From the cell containing the given text, extract its center point as [X, Y] coordinate. 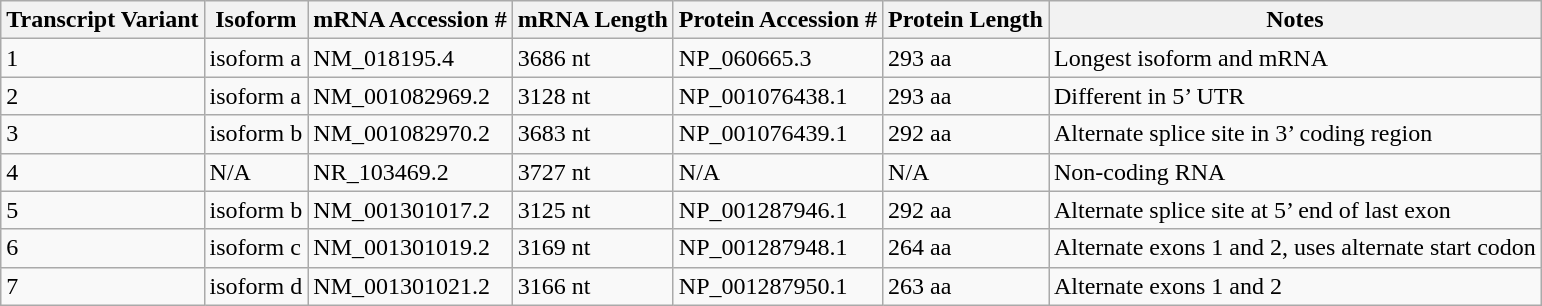
NM_001301019.2 [410, 248]
Alternate exons 1 and 2, uses alternate start codon [1294, 248]
4 [102, 172]
263 aa [966, 286]
1 [102, 58]
Notes [1294, 20]
NM_018195.4 [410, 58]
NR_103469.2 [410, 172]
Isoform [256, 20]
isoform c [256, 248]
3125 nt [592, 210]
isoform d [256, 286]
NP_001287948.1 [778, 248]
7 [102, 286]
3 [102, 134]
mRNA Length [592, 20]
Alternate exons 1 and 2 [1294, 286]
3169 nt [592, 248]
3683 nt [592, 134]
NM_001082969.2 [410, 96]
NP_060665.3 [778, 58]
2 [102, 96]
Different in 5’ UTR [1294, 96]
NP_001076438.1 [778, 96]
5 [102, 210]
NP_001287950.1 [778, 286]
Non-coding RNA [1294, 172]
Longest isoform and mRNA [1294, 58]
3727 nt [592, 172]
NM_001301021.2 [410, 286]
mRNA Accession # [410, 20]
264 aa [966, 248]
3166 nt [592, 286]
NM_001082970.2 [410, 134]
3686 nt [592, 58]
Protein Length [966, 20]
Alternate splice site at 5’ end of last exon [1294, 210]
3128 nt [592, 96]
Alternate splice site in 3’ coding region [1294, 134]
Protein Accession # [778, 20]
NP_001076439.1 [778, 134]
6 [102, 248]
NM_001301017.2 [410, 210]
NP_001287946.1 [778, 210]
Transcript Variant [102, 20]
